From the cell containing the given text, extract its center point as (X, Y) coordinate. 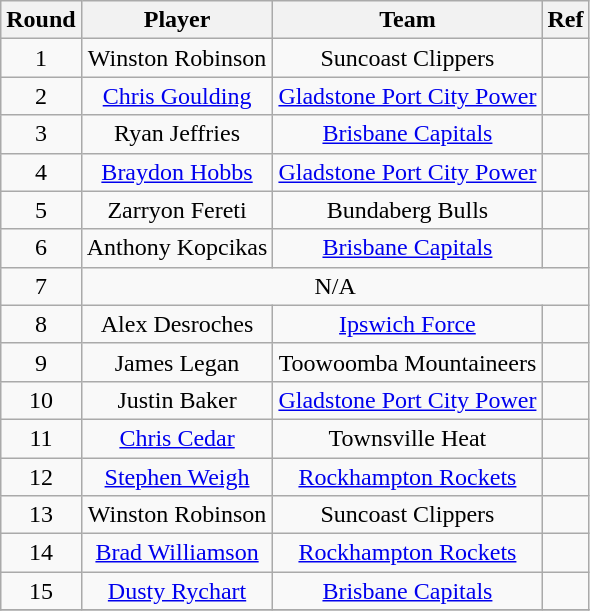
Anthony Kopcikas (177, 248)
9 (41, 362)
13 (41, 515)
5 (41, 210)
10 (41, 400)
Justin Baker (177, 400)
Zarryon Fereti (177, 210)
Chris Goulding (177, 96)
1 (41, 58)
Braydon Hobbs (177, 172)
14 (41, 553)
8 (41, 324)
N/A (335, 286)
12 (41, 477)
James Legan (177, 362)
Player (177, 20)
15 (41, 591)
Stephen Weigh (177, 477)
Townsville Heat (408, 438)
Chris Cedar (177, 438)
2 (41, 96)
11 (41, 438)
Alex Desroches (177, 324)
Round (41, 20)
4 (41, 172)
Dusty Rychart (177, 591)
Toowoomba Mountaineers (408, 362)
Brad Williamson (177, 553)
Ipswich Force (408, 324)
Ref (566, 20)
3 (41, 134)
Ryan Jeffries (177, 134)
Team (408, 20)
Bundaberg Bulls (408, 210)
7 (41, 286)
6 (41, 248)
